Extract the (x, y) coordinate from the center of the cell holding the provided text.  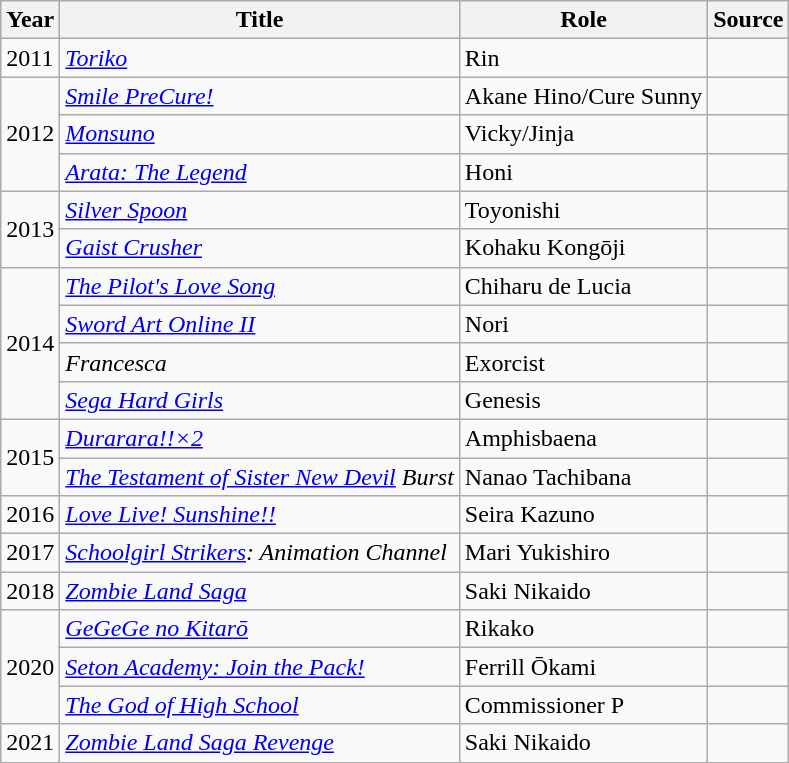
Gaist Crusher (260, 248)
Nori (583, 324)
Francesca (260, 362)
Zombie Land Saga Revenge (260, 743)
Toriko (260, 58)
Durarara!!×2 (260, 438)
GeGeGe no Kitarō (260, 629)
Title (260, 20)
Amphisbaena (583, 438)
Love Live! Sunshine!! (260, 515)
Genesis (583, 400)
Rikako (583, 629)
Sword Art Online II (260, 324)
Honi (583, 172)
2016 (30, 515)
2013 (30, 229)
Kohaku Kongōji (583, 248)
Source (748, 20)
The God of High School (260, 705)
Akane Hino/Cure Sunny (583, 96)
Smile PreCure! (260, 96)
Arata: The Legend (260, 172)
Role (583, 20)
Chiharu de Lucia (583, 286)
Year (30, 20)
2011 (30, 58)
Vicky/Jinja (583, 134)
Sega Hard Girls (260, 400)
Seton Academy: Join the Pack! (260, 667)
2018 (30, 591)
Toyonishi (583, 210)
Zombie Land Saga (260, 591)
2015 (30, 457)
Rin (583, 58)
Schoolgirl Strikers: Animation Channel (260, 553)
2021 (30, 743)
Monsuno (260, 134)
Seira Kazuno (583, 515)
Nanao Tachibana (583, 477)
Mari Yukishiro (583, 553)
The Testament of Sister New Devil Burst (260, 477)
Commissioner P (583, 705)
The Pilot's Love Song (260, 286)
Silver Spoon (260, 210)
2014 (30, 343)
Exorcist (583, 362)
2020 (30, 667)
Ferrill Ōkami (583, 667)
2012 (30, 134)
2017 (30, 553)
